Determine the (X, Y) coordinate at the center of the cell enclosing the given text.  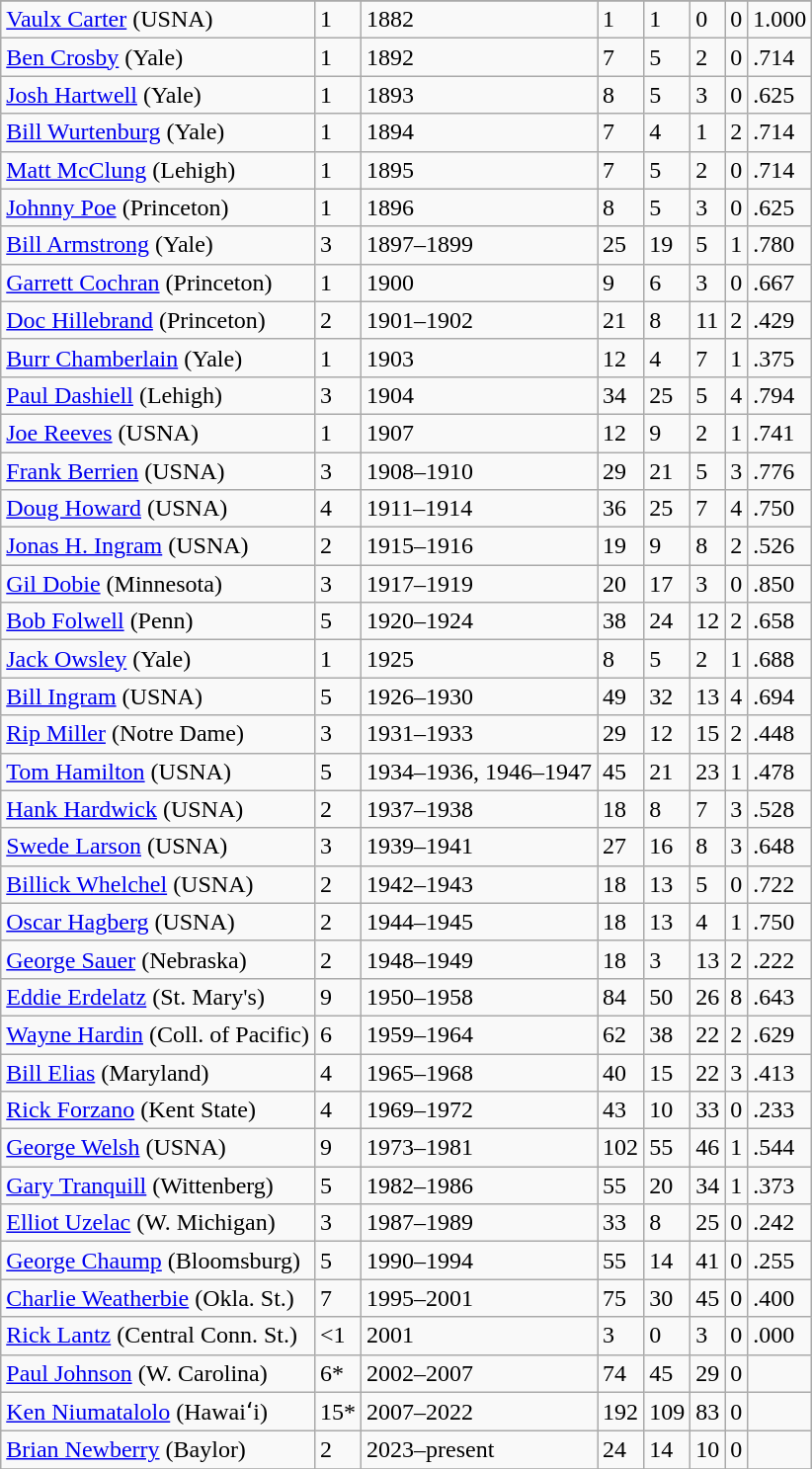
.667 (780, 283)
1903 (480, 358)
1920–1924 (480, 621)
1944–1945 (480, 922)
2002–2007 (480, 1373)
74 (620, 1373)
1896 (480, 207)
Joe Reeves (USNA) (158, 433)
15* (338, 1412)
Frank Berrien (USNA) (158, 471)
Ken Niumatalolo (Hawaiʻi) (158, 1412)
1907 (480, 433)
.255 (780, 1261)
.794 (780, 395)
Bob Folwell (Penn) (158, 621)
30 (668, 1298)
.233 (780, 1110)
1959–1964 (480, 1034)
Oscar Hagberg (USNA) (158, 922)
.544 (780, 1148)
1950–1958 (480, 997)
.648 (780, 847)
36 (620, 509)
George Welsh (USNA) (158, 1148)
.448 (780, 734)
17 (668, 584)
Hank Hardwick (USNA) (158, 809)
1892 (480, 57)
102 (620, 1148)
1882 (480, 20)
Jonas H. Ingram (USNA) (158, 546)
.850 (780, 584)
43 (620, 1110)
.373 (780, 1185)
2023–present (480, 1450)
Doug Howard (USNA) (158, 509)
46 (707, 1148)
Bill Ingram (USNA) (158, 696)
1901–1902 (480, 320)
Eddie Erdelatz (St. Mary's) (158, 997)
Josh Hartwell (Yale) (158, 95)
83 (707, 1412)
George Sauer (Nebraska) (158, 959)
Burr Chamberlain (Yale) (158, 358)
Wayne Hardin (Coll. of Pacific) (158, 1034)
Rick Forzano (Kent State) (158, 1110)
Bill Wurtenburg (Yale) (158, 132)
41 (707, 1261)
2001 (480, 1336)
.429 (780, 320)
Paul Dashiell (Lehigh) (158, 395)
84 (620, 997)
62 (620, 1034)
1897–1899 (480, 245)
.688 (780, 659)
.222 (780, 959)
Swede Larson (USNA) (158, 847)
1948–1949 (480, 959)
1982–1986 (480, 1185)
1915–1916 (480, 546)
.478 (780, 772)
1939–1941 (480, 847)
2007–2022 (480, 1412)
Tom Hamilton (USNA) (158, 772)
Gary Tranquill (Wittenberg) (158, 1185)
6* (338, 1373)
.629 (780, 1034)
1908–1910 (480, 471)
27 (620, 847)
.242 (780, 1223)
Garrett Cochran (Princeton) (158, 283)
1926–1930 (480, 696)
.776 (780, 471)
1894 (480, 132)
.375 (780, 358)
<1 (338, 1336)
Ben Crosby (Yale) (158, 57)
Rick Lantz (Central Conn. St.) (158, 1336)
.780 (780, 245)
192 (620, 1412)
Vaulx Carter (USNA) (158, 20)
.722 (780, 884)
Rip Miller (Notre Dame) (158, 734)
1965–1968 (480, 1072)
26 (707, 997)
Billick Whelchel (USNA) (158, 884)
Brian Newberry (Baylor) (158, 1450)
Gil Dobie (Minnesota) (158, 584)
1937–1938 (480, 809)
Johnny Poe (Princeton) (158, 207)
.000 (780, 1336)
Bill Armstrong (Yale) (158, 245)
1969–1972 (480, 1110)
Bill Elias (Maryland) (158, 1072)
49 (620, 696)
1893 (480, 95)
1900 (480, 283)
1995–2001 (480, 1298)
1931–1933 (480, 734)
109 (668, 1412)
Elliot Uzelac (W. Michigan) (158, 1223)
40 (620, 1072)
1917–1919 (480, 584)
Matt McClung (Lehigh) (158, 170)
.400 (780, 1298)
.413 (780, 1072)
1925 (480, 659)
1904 (480, 395)
23 (707, 772)
11 (707, 320)
.528 (780, 809)
1911–1914 (480, 509)
Paul Johnson (W. Carolina) (158, 1373)
75 (620, 1298)
1934–1936, 1946–1947 (480, 772)
32 (668, 696)
1.000 (780, 20)
Jack Owsley (Yale) (158, 659)
1987–1989 (480, 1223)
.526 (780, 546)
.658 (780, 621)
1973–1981 (480, 1148)
1942–1943 (480, 884)
50 (668, 997)
16 (668, 847)
1895 (480, 170)
.694 (780, 696)
George Chaump (Bloomsburg) (158, 1261)
1990–1994 (480, 1261)
.741 (780, 433)
Doc Hillebrand (Princeton) (158, 320)
.643 (780, 997)
Charlie Weatherbie (Okla. St.) (158, 1298)
